Locate the cell with the specified text and output its [x, y] center coordinate. 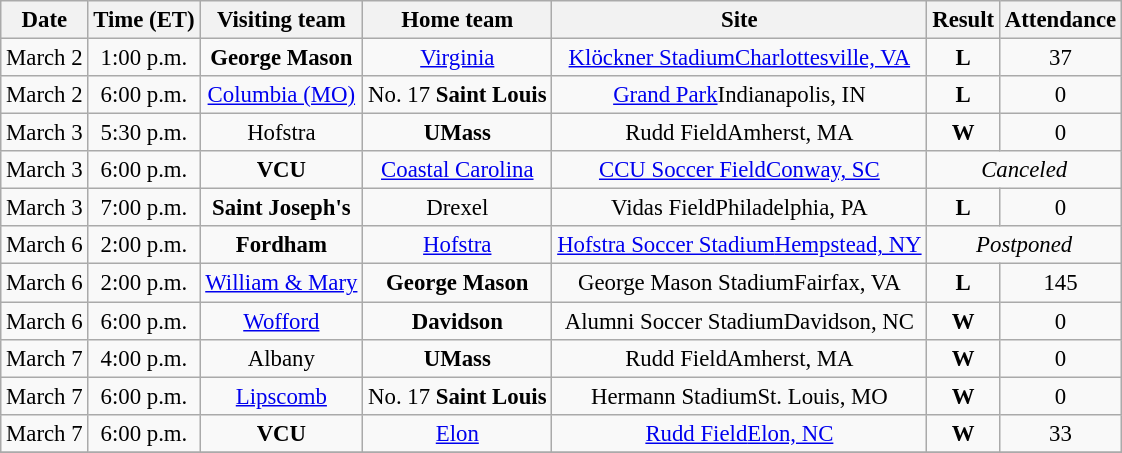
Davidson [458, 321]
Columbia (MO) [282, 95]
Coastal Carolina [458, 170]
William & Mary [282, 283]
Klöckner StadiumCharlottesville, VA [740, 58]
Visiting team [282, 20]
Hermann StadiumSt. Louis, MO [740, 396]
Postponed [1024, 245]
Attendance [1060, 20]
CCU Soccer FieldConway, SC [740, 170]
Virginia [458, 58]
145 [1060, 283]
Time (ET) [144, 20]
Lipscomb [282, 396]
Alumni Soccer StadiumDavidson, NC [740, 321]
Date [44, 20]
Vidas FieldPhiladelphia, PA [740, 208]
33 [1060, 433]
Saint Joseph's [282, 208]
Rudd FieldElon, NC [740, 433]
4:00 p.m. [144, 358]
Wofford [282, 321]
Home team [458, 20]
1:00 p.m. [144, 58]
Albany [282, 358]
Drexel [458, 208]
Fordham [282, 245]
5:30 p.m. [144, 133]
37 [1060, 58]
Result [964, 20]
George Mason StadiumFairfax, VA [740, 283]
Site [740, 20]
Hofstra Soccer StadiumHempstead, NY [740, 245]
7:00 p.m. [144, 208]
Grand ParkIndianapolis, IN [740, 95]
Elon [458, 433]
Canceled [1024, 170]
